Capture the cell that displays the provided text and extract its [X, Y] central coordinate. 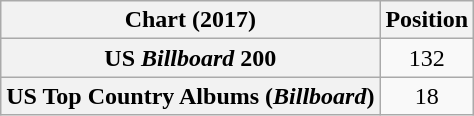
18 [427, 96]
US Billboard 200 [190, 58]
Position [427, 20]
Chart (2017) [190, 20]
US Top Country Albums (Billboard) [190, 96]
132 [427, 58]
